Scan for the cell matching the given text and deliver its [X, Y] coordinate at center. 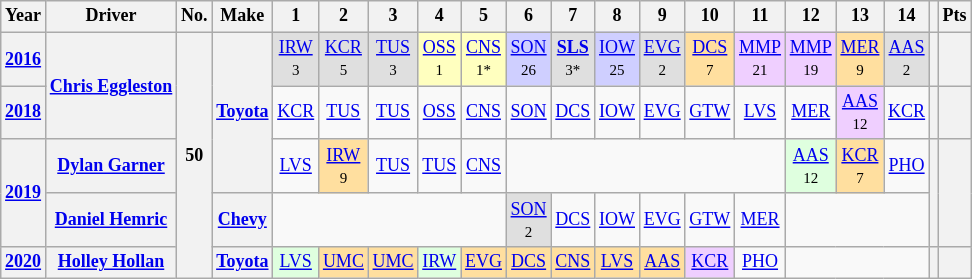
SLS3* [573, 59]
IOW25 [618, 59]
13 [860, 16]
OSS1 [440, 59]
4 [440, 16]
Make [242, 16]
11 [760, 16]
DCS7 [710, 59]
Chris Eggleston [110, 86]
TUS3 [393, 59]
KCR5 [344, 59]
10 [710, 16]
EVG2 [662, 59]
2020 [24, 262]
6 [528, 16]
2 [344, 16]
12 [810, 16]
Chevy [242, 220]
2019 [24, 192]
IRW3 [296, 59]
2016 [24, 59]
MMP19 [810, 59]
Daniel Hemric [110, 220]
1 [296, 16]
No. [194, 16]
AAS [662, 262]
MMP21 [760, 59]
SON [528, 113]
3 [393, 16]
AAS2 [907, 59]
9 [662, 16]
Pts [954, 16]
7 [573, 16]
Driver [110, 16]
5 [484, 16]
8 [618, 16]
Dylan Garner [110, 166]
2018 [24, 113]
KCR7 [860, 166]
MER9 [860, 59]
50 [194, 155]
IRW9 [344, 166]
OSS [440, 113]
SON26 [528, 59]
Holley Hollan [110, 262]
IRW [440, 262]
14 [907, 16]
CNS1* [484, 59]
SON2 [528, 220]
Year [24, 16]
